Scan for the cell matching the given text and deliver its [X, Y] coordinate at center. 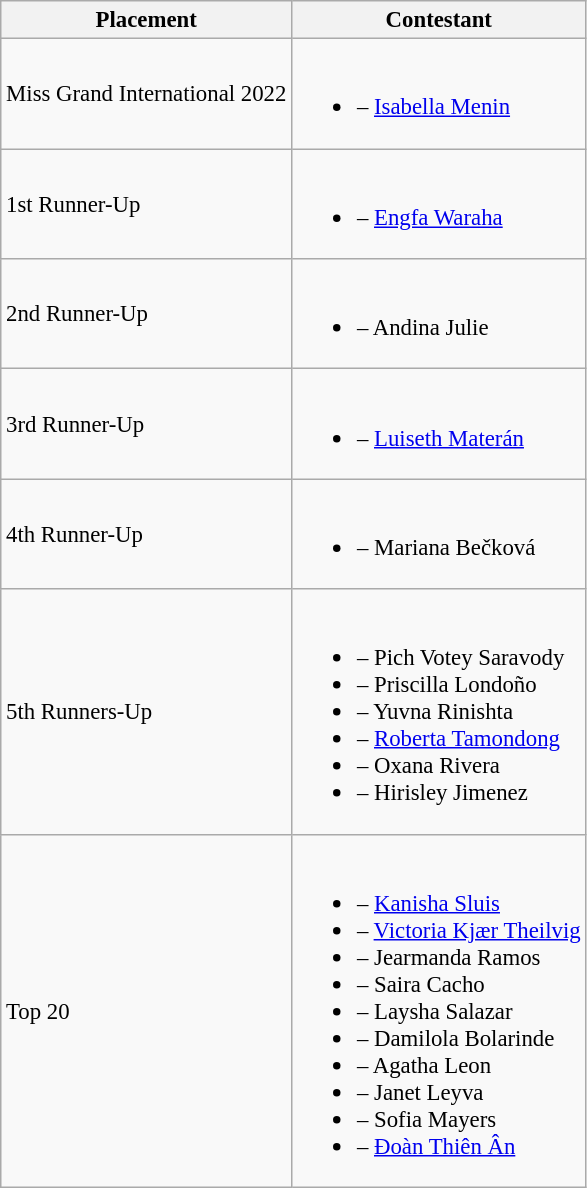
– Isabella Menin [439, 94]
3rd Runner-Up [146, 424]
Contestant [439, 20]
– Pich Votey Saravody – Priscilla Londoño – Yuvna Rinishta – Roberta Tamondong – Oxana Rivera – Hirisley Jimenez [439, 712]
– Mariana Bečková [439, 534]
Top 20 [146, 1010]
Placement [146, 20]
4th Runner-Up [146, 534]
5th Runners-Up [146, 712]
1st Runner-Up [146, 204]
– Engfa Waraha [439, 204]
– Andina Julie [439, 314]
– Luiseth Materán [439, 424]
Miss Grand International 2022 [146, 94]
2nd Runner-Up [146, 314]
